Search for the cell housing the specified text and yield its (x, y) center coordinate. 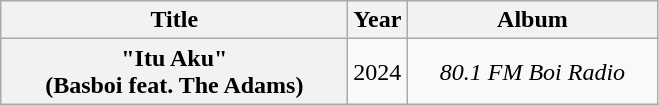
2024 (378, 72)
80.1 FM Boi Radio (532, 72)
Title (174, 20)
"Itu Aku"(Basboi feat. The Adams) (174, 72)
Album (532, 20)
Year (378, 20)
